Pinpoint the cell where the given text exists, returning its (x, y) midpoint coordinate. 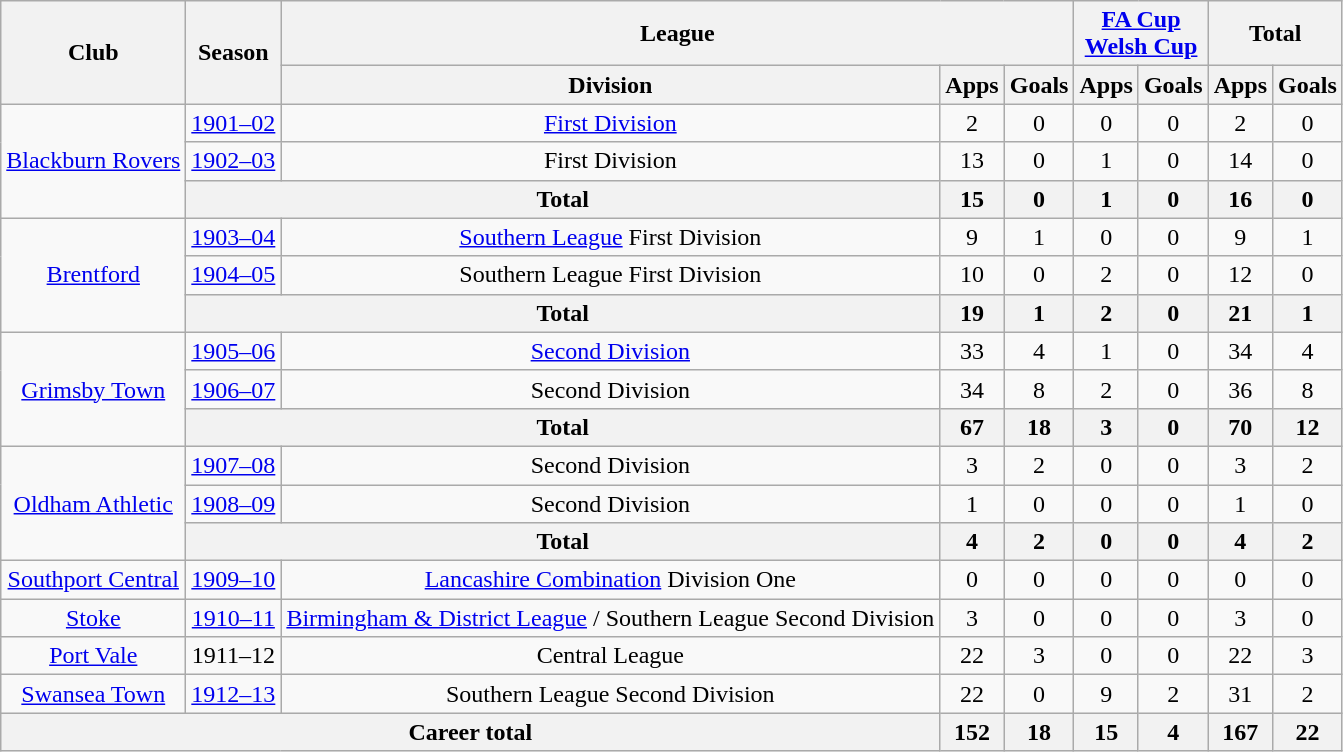
33 (972, 351)
Brentford (94, 275)
Swansea Town (94, 694)
Club (94, 52)
1909–10 (234, 580)
1901–02 (234, 123)
Southport Central (94, 580)
Central League (610, 656)
1906–07 (234, 389)
Birmingham & District League / Southern League Second Division (610, 618)
21 (1240, 313)
1905–06 (234, 351)
Blackburn Rovers (94, 161)
1903–04 (234, 237)
67 (972, 427)
10 (972, 275)
1904–05 (234, 275)
1908–09 (234, 503)
14 (1240, 161)
Stoke (94, 618)
13 (972, 161)
Port Vale (94, 656)
Southern League Second Division (610, 694)
Division (610, 85)
League (678, 34)
1911–12 (234, 656)
167 (1240, 732)
31 (1240, 694)
1912–13 (234, 694)
152 (972, 732)
Career total (470, 732)
Grimsby Town (94, 389)
16 (1240, 199)
36 (1240, 389)
Lancashire Combination Division One (610, 580)
Season (234, 52)
FA CupWelsh Cup (1141, 34)
19 (972, 313)
1907–08 (234, 465)
70 (1240, 427)
1902–03 (234, 161)
Oldham Athletic (94, 503)
1910–11 (234, 618)
